Determine the [x, y] coordinate at the center of the cell enclosing the given text.  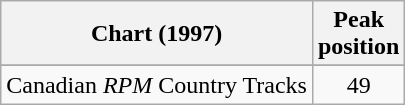
Chart (1997) [157, 34]
49 [358, 85]
Canadian RPM Country Tracks [157, 85]
Peakposition [358, 34]
